Provide the (X, Y) coordinate of the cell's center where the given text is located.  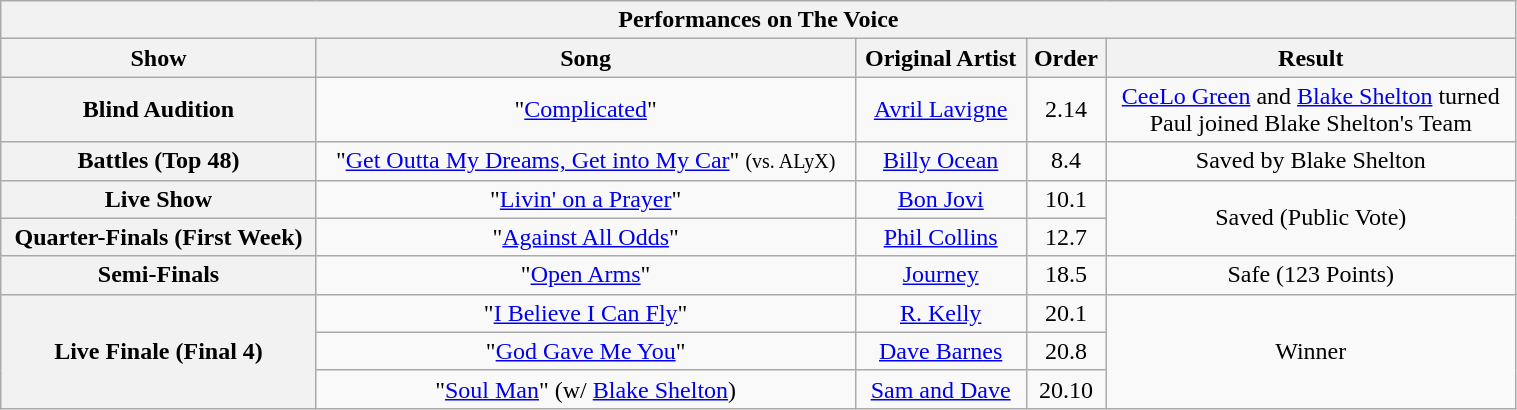
Journey (940, 275)
"Get Outta My Dreams, Get into My Car" (vs. ALyX) (586, 161)
2.14 (1066, 110)
Semi-Finals (159, 275)
18.5 (1066, 275)
Avril Lavigne (940, 110)
Show (159, 58)
R. Kelly (940, 313)
Bon Jovi (940, 199)
Live Show (159, 199)
"Complicated" (586, 110)
Winner (1312, 351)
Result (1312, 58)
8.4 (1066, 161)
Quarter-Finals (First Week) (159, 237)
Sam and Dave (940, 389)
Saved (Public Vote) (1312, 218)
12.7 (1066, 237)
Dave Barnes (940, 351)
"Against All Odds" (586, 237)
Phil Collins (940, 237)
Blind Audition (159, 110)
Live Finale (Final 4) (159, 351)
Saved by Blake Shelton (1312, 161)
"Livin' on a Prayer" (586, 199)
"I Believe I Can Fly" (586, 313)
Battles (Top 48) (159, 161)
20.1 (1066, 313)
20.8 (1066, 351)
Billy Ocean (940, 161)
Performances on The Voice (758, 20)
Original Artist (940, 58)
"God Gave Me You" (586, 351)
Order (1066, 58)
"Soul Man" (w/ Blake Shelton) (586, 389)
CeeLo Green and Blake Shelton turned Paul joined Blake Shelton's Team (1312, 110)
10.1 (1066, 199)
20.10 (1066, 389)
"Open Arms" (586, 275)
Song (586, 58)
Safe (123 Points) (1312, 275)
